Pinpoint the cell where the given text exists, returning its [X, Y] midpoint coordinate. 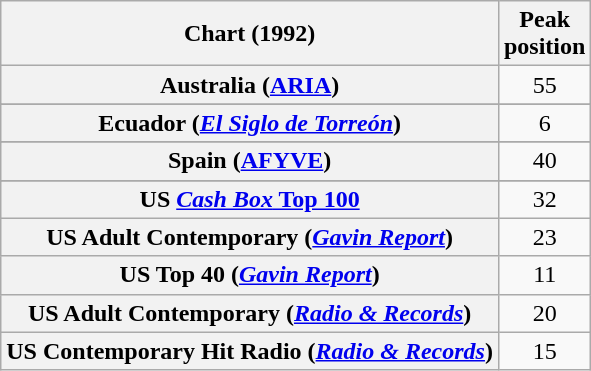
US Cash Box Top 100 [250, 199]
US Adult Contemporary (Gavin Report) [250, 237]
55 [544, 85]
US Contemporary Hit Radio (Radio & Records) [250, 351]
US Top 40 (Gavin Report) [250, 275]
Spain (AFYVE) [250, 161]
Peakposition [544, 34]
40 [544, 161]
US Adult Contemporary (Radio & Records) [250, 313]
6 [544, 123]
Chart (1992) [250, 34]
20 [544, 313]
32 [544, 199]
15 [544, 351]
Australia (ARIA) [250, 85]
11 [544, 275]
23 [544, 237]
Ecuador (El Siglo de Torreón) [250, 123]
